Determine the (x, y) coordinate at the center of the cell enclosing the given text.  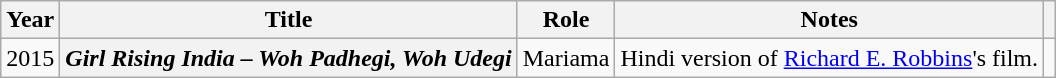
2015 (30, 58)
Mariama (566, 58)
Notes (830, 20)
Hindi version of Richard E. Robbins's film. (830, 58)
Year (30, 20)
Girl Rising India – Woh Padhegi, Woh Udegi (288, 58)
Title (288, 20)
Role (566, 20)
